Provide the (x, y) coordinate of the cell's center where the given text is located.  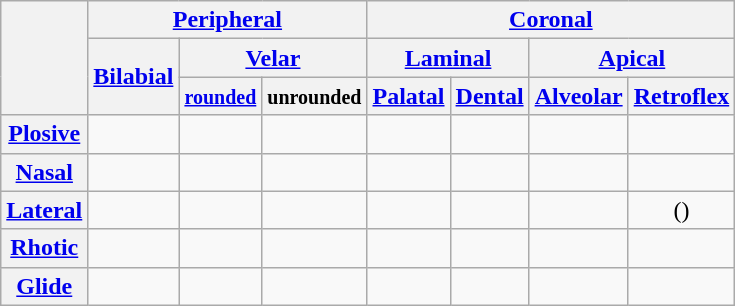
Alveolar (578, 96)
Nasal (44, 172)
Lateral (44, 210)
Palatal (408, 96)
unrounded (314, 96)
Coronal (551, 20)
Retroflex (682, 96)
Dental (490, 96)
Velar (273, 58)
Laminal (448, 58)
Bilabial (134, 77)
() (682, 210)
Apical (632, 58)
rounded (220, 96)
Glide (44, 286)
Plosive (44, 134)
Peripheral (228, 20)
Rhotic (44, 248)
